Provide the [X, Y] coordinate of the cell's center where the given text is located.  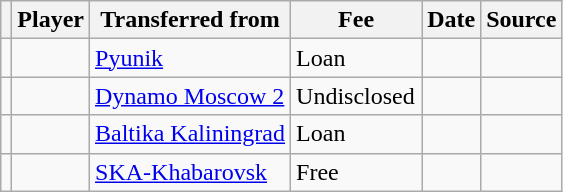
Undisclosed [356, 96]
Dynamo Moscow 2 [190, 96]
Date [452, 20]
Pyunik [190, 58]
Baltika Kaliningrad [190, 134]
Fee [356, 20]
Source [522, 20]
Player [51, 20]
Transferred from [190, 20]
Free [356, 172]
SKA-Khabarovsk [190, 172]
